Find where the given text appears and provide that cell's center as [X, Y] coordinate. 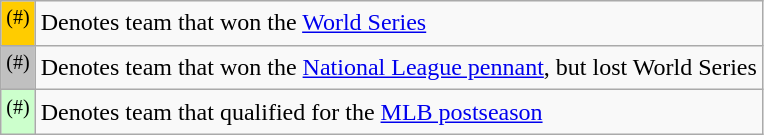
Denotes team that won the National League pennant, but lost World Series [398, 68]
Denotes team that won the World Series [398, 24]
Denotes team that qualified for the MLB postseason [398, 112]
